Capture the cell that displays the provided text and extract its [x, y] central coordinate. 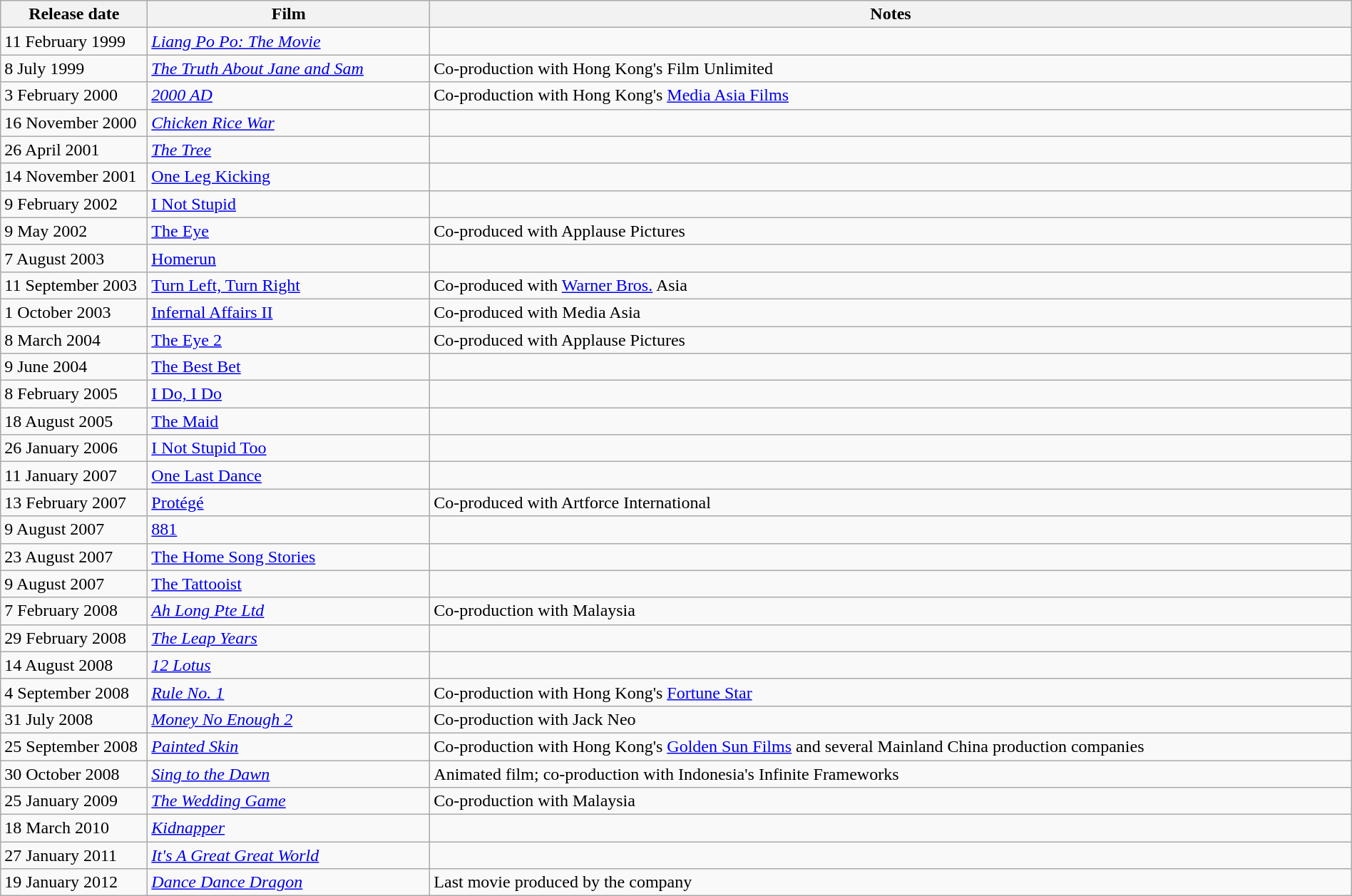
The Leap Years [289, 638]
Co-produced with Media Asia [891, 312]
26 April 2001 [74, 150]
The Maid [289, 421]
11 February 1999 [74, 41]
27 January 2011 [74, 855]
Protégé [289, 503]
Co-produced with Artforce International [891, 503]
Film [289, 14]
29 February 2008 [74, 638]
3 February 2000 [74, 96]
Release date [74, 14]
Painted Skin [289, 746]
9 February 2002 [74, 204]
The Home Song Stories [289, 557]
The Eye 2 [289, 340]
Turn Left, Turn Right [289, 285]
Homerun [289, 258]
881 [289, 530]
One Leg Kicking [289, 177]
14 November 2001 [74, 177]
8 July 1999 [74, 68]
4 September 2008 [74, 692]
13 February 2007 [74, 503]
Co-production with Hong Kong's Media Asia Films [891, 96]
26 January 2006 [74, 448]
The Wedding Game [289, 801]
12 Lotus [289, 665]
Infernal Affairs II [289, 312]
The Tree [289, 150]
Dance Dance Dragon [289, 882]
11 January 2007 [74, 475]
Co-production with Hong Kong's Golden Sun Films and several Mainland China production companies [891, 746]
Co-production with Hong Kong's Film Unlimited [891, 68]
25 January 2009 [74, 801]
16 November 2000 [74, 123]
18 August 2005 [74, 421]
Co-production with Jack Neo [891, 719]
The Truth About Jane and Sam [289, 68]
Co-production with Hong Kong's Fortune Star [891, 692]
One Last Dance [289, 475]
I Not Stupid [289, 204]
1 October 2003 [74, 312]
31 July 2008 [74, 719]
The Tattooist [289, 584]
Notes [891, 14]
I Not Stupid Too [289, 448]
7 August 2003 [74, 258]
Co-produced with Warner Bros. Asia [891, 285]
11 September 2003 [74, 285]
7 February 2008 [74, 611]
23 August 2007 [74, 557]
2000 AD [289, 96]
Liang Po Po: The Movie [289, 41]
19 January 2012 [74, 882]
8 February 2005 [74, 394]
It's A Great Great World [289, 855]
I Do, I Do [289, 394]
14 August 2008 [74, 665]
Kidnapper [289, 828]
30 October 2008 [74, 773]
Chicken Rice War [289, 123]
Animated film; co-production with Indonesia's Infinite Frameworks [891, 773]
25 September 2008 [74, 746]
Sing to the Dawn [289, 773]
The Best Bet [289, 367]
Ah Long Pte Ltd [289, 611]
The Eye [289, 231]
8 March 2004 [74, 340]
Last movie produced by the company [891, 882]
9 May 2002 [74, 231]
Money No Enough 2 [289, 719]
18 March 2010 [74, 828]
9 June 2004 [74, 367]
Rule No. 1 [289, 692]
